Output the (x, y) coordinate of the center of the cell containing the given text.  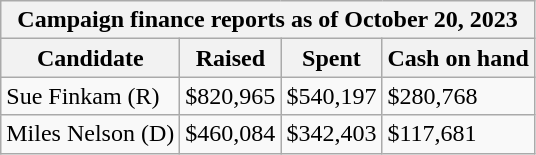
Miles Nelson (D) (90, 134)
Cash on hand (458, 58)
$540,197 (332, 96)
Raised (230, 58)
Campaign finance reports as of October 20, 2023 (268, 20)
$117,681 (458, 134)
$342,403 (332, 134)
Candidate (90, 58)
$460,084 (230, 134)
Spent (332, 58)
$280,768 (458, 96)
$820,965 (230, 96)
Sue Finkam (R) (90, 96)
